Capture the cell that displays the provided text and extract its [X, Y] central coordinate. 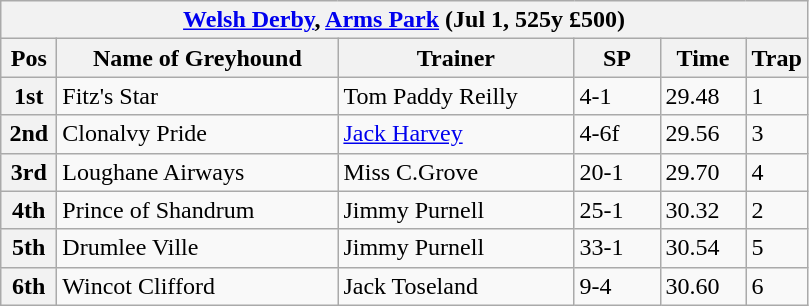
Pos [29, 58]
Jack Toseland [456, 286]
30.54 [703, 248]
33-1 [617, 248]
5th [29, 248]
30.60 [703, 286]
6 [776, 286]
5 [776, 248]
Welsh Derby, Arms Park (Jul 1, 525y £500) [404, 20]
29.56 [703, 134]
3 [776, 134]
30.32 [703, 210]
Fitz's Star [198, 96]
Name of Greyhound [198, 58]
Tom Paddy Reilly [456, 96]
6th [29, 286]
1 [776, 96]
4-1 [617, 96]
29.70 [703, 172]
Clonalvy Pride [198, 134]
25-1 [617, 210]
Prince of Shandrum [198, 210]
Miss C.Grove [456, 172]
Wincot Clifford [198, 286]
Time [703, 58]
4th [29, 210]
2 [776, 210]
3rd [29, 172]
Loughane Airways [198, 172]
SP [617, 58]
4-6f [617, 134]
4 [776, 172]
Jack Harvey [456, 134]
20-1 [617, 172]
1st [29, 96]
9-4 [617, 286]
Trainer [456, 58]
Trap [776, 58]
Drumlee Ville [198, 248]
29.48 [703, 96]
2nd [29, 134]
